Identify which cell holds the provided text, then report its (X, Y) central coordinate. 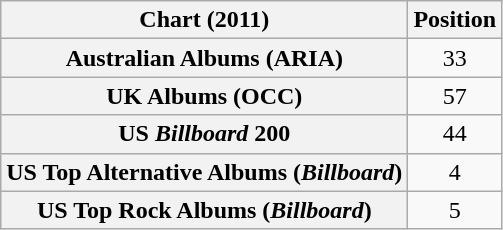
Position (455, 20)
US Top Alternative Albums (Billboard) (204, 172)
4 (455, 172)
US Billboard 200 (204, 134)
Australian Albums (ARIA) (204, 58)
33 (455, 58)
44 (455, 134)
Chart (2011) (204, 20)
US Top Rock Albums (Billboard) (204, 210)
57 (455, 96)
5 (455, 210)
UK Albums (OCC) (204, 96)
